Find where the given text appears and provide that cell's center as (x, y) coordinate. 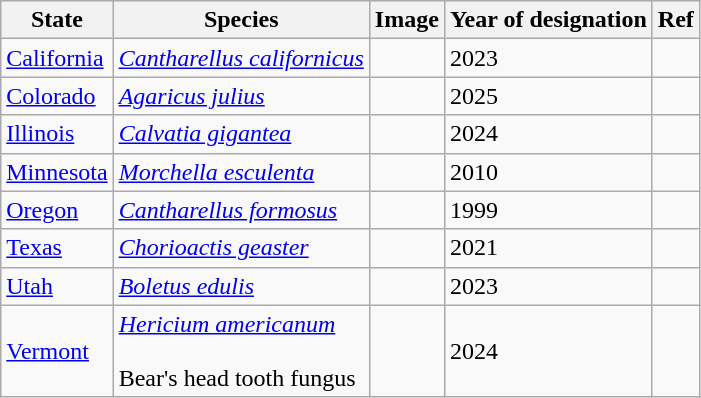
2010 (548, 172)
Illinois (57, 134)
Calvatia gigantea (241, 134)
Vermont (57, 351)
California (57, 58)
2025 (548, 96)
Texas (57, 248)
Minnesota (57, 172)
Cantharellus formosus (241, 210)
Cantharellus californicus (241, 58)
Boletus edulis (241, 286)
Morchella esculenta (241, 172)
Agaricus julius (241, 96)
Oregon (57, 210)
Colorado (57, 96)
1999 (548, 210)
Image (406, 20)
Ref (676, 20)
Year of designation (548, 20)
State (57, 20)
Chorioactis geaster (241, 248)
Hericium americanumBear's head tooth fungus (241, 351)
2021 (548, 248)
Utah (57, 286)
Species (241, 20)
